Detect which cell encompasses the target text, then output its [X, Y] center coordinate. 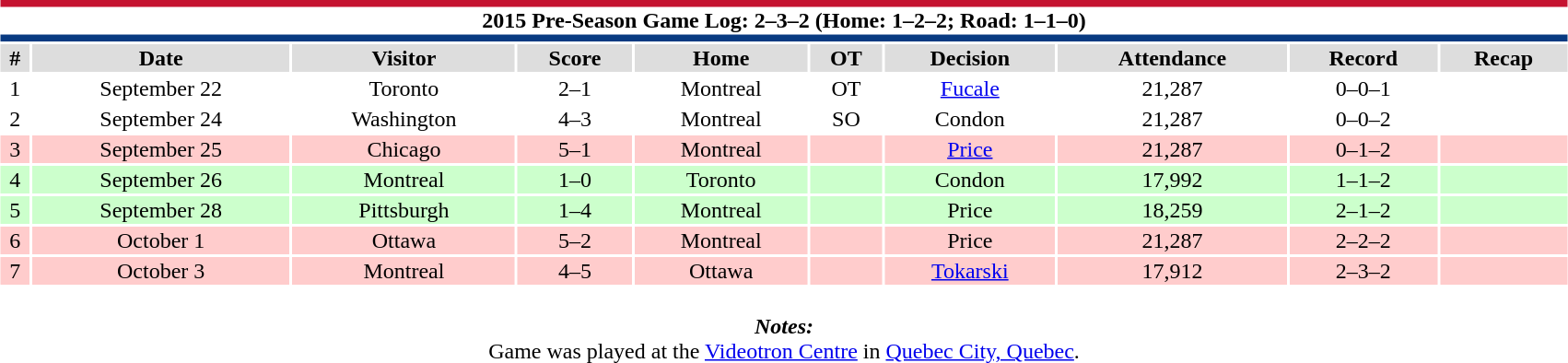
1–0 [575, 180]
4–3 [575, 119]
4–5 [575, 271]
4 [15, 180]
0–0–2 [1363, 119]
2 [15, 119]
Fucale [969, 88]
Record [1363, 58]
0–0–1 [1363, 88]
0–1–2 [1363, 149]
Tokarski [969, 271]
2015 Pre-Season Game Log: 2–3–2 (Home: 1–2–2; Road: 1–1–0) [784, 20]
Decision [969, 58]
Home [721, 58]
September 22 [161, 88]
17,912 [1172, 271]
2–1 [575, 88]
SO [847, 119]
Recap [1504, 58]
September 26 [161, 180]
September 28 [161, 210]
1–4 [575, 210]
Washington [404, 119]
Attendance [1172, 58]
1 [15, 88]
5–2 [575, 240]
1–1–2 [1363, 180]
# [15, 58]
7 [15, 271]
September 24 [161, 119]
September 25 [161, 149]
Chicago [404, 149]
Score [575, 58]
Date [161, 58]
3 [15, 149]
October 1 [161, 240]
18,259 [1172, 210]
2–3–2 [1363, 271]
Pittsburgh [404, 210]
2–1–2 [1363, 210]
5–1 [575, 149]
17,992 [1172, 180]
Visitor [404, 58]
October 3 [161, 271]
5 [15, 210]
6 [15, 240]
2–2–2 [1363, 240]
